From the cell containing the given text, extract its center point as (x, y) coordinate. 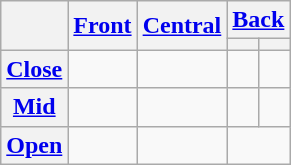
Mid (34, 107)
Central (182, 26)
Open (34, 145)
Front (102, 26)
Back (258, 20)
Close (34, 69)
